Output the (x, y) coordinate of the center of the cell containing the given text.  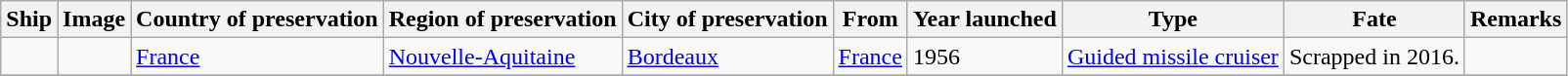
Country of preservation (258, 19)
Region of preservation (502, 19)
Scrapped in 2016. (1374, 57)
Guided missile cruiser (1173, 57)
1956 (984, 57)
Ship (29, 19)
Bordeaux (727, 57)
Year launched (984, 19)
From (870, 19)
Fate (1374, 19)
Type (1173, 19)
Remarks (1515, 19)
City of preservation (727, 19)
Image (94, 19)
Nouvelle-Aquitaine (502, 57)
